Find where the given text appears and provide that cell's center as [X, Y] coordinate. 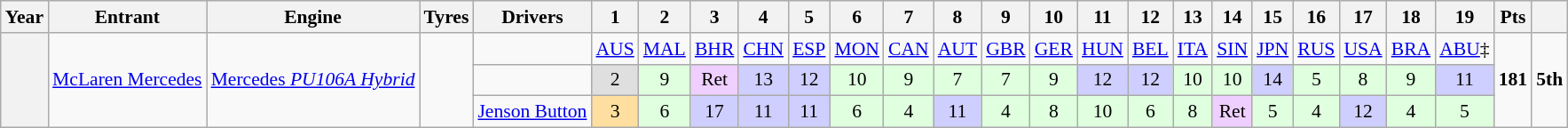
Engine [313, 17]
GBR [1006, 49]
HUN [1102, 49]
RUS [1316, 49]
Tyres [445, 17]
15 [1273, 17]
GER [1054, 49]
USA [1363, 49]
BRA [1411, 49]
BHR [715, 49]
BEL [1150, 49]
MAL [665, 49]
CAN [909, 49]
JPN [1273, 49]
5th [1549, 80]
181 [1514, 80]
Drivers [532, 17]
SIN [1232, 49]
Jenson Button [532, 112]
McLaren Mercedes [128, 80]
ABU‡ [1464, 49]
Entrant [128, 17]
16 [1316, 17]
19 [1464, 17]
AUT [957, 49]
ESP [809, 49]
18 [1411, 17]
Year [25, 17]
1 [614, 17]
AUS [614, 49]
Pts [1514, 17]
MON [857, 49]
ITA [1193, 49]
CHN [763, 49]
Mercedes PU106A Hybrid [313, 80]
